Search for the cell housing the specified text and yield its [x, y] center coordinate. 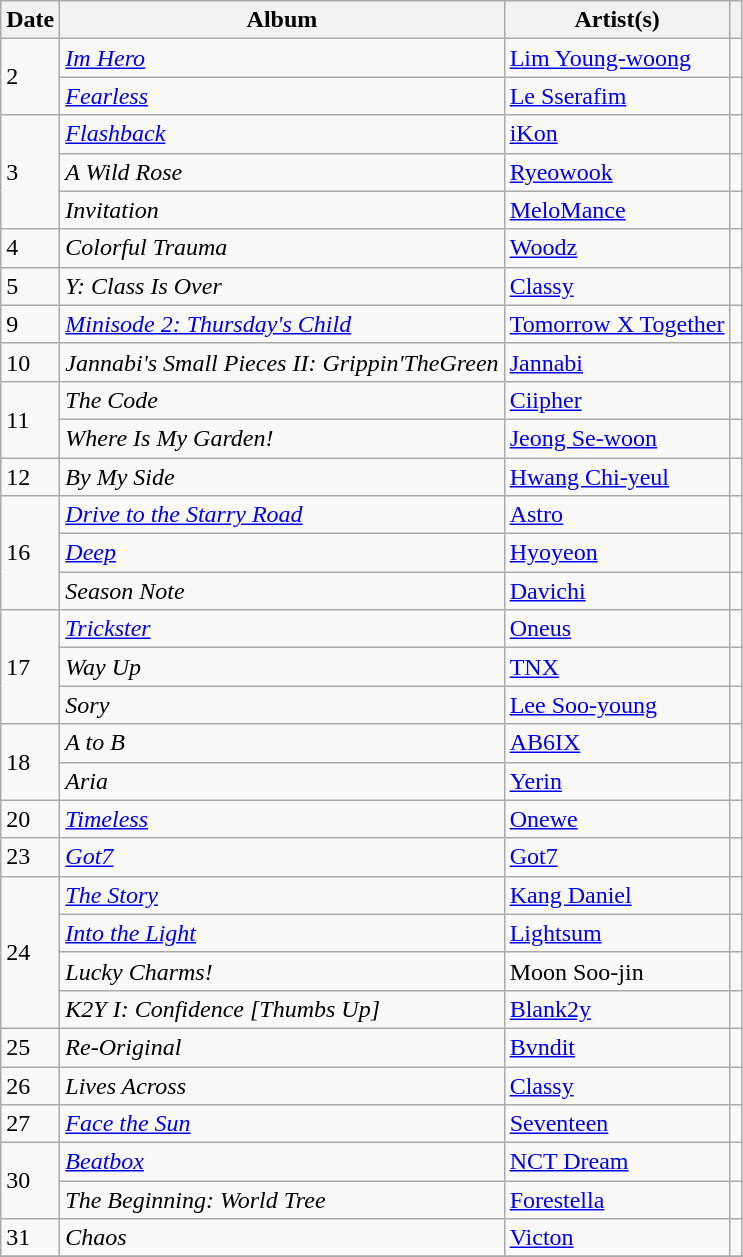
Flashback [282, 134]
Le Sserafim [617, 96]
27 [30, 1124]
4 [30, 248]
26 [30, 1085]
Forestella [617, 1200]
TNX [617, 667]
Y: Class Is Over [282, 286]
Fearless [282, 96]
12 [30, 477]
Chaos [282, 1238]
Where Is My Garden! [282, 438]
Beatbox [282, 1162]
Jannabi's Small Pieces II: Grippin'TheGreen [282, 362]
Artist(s) [617, 20]
Colorful Trauma [282, 248]
Onewe [617, 819]
Lucky Charms! [282, 971]
25 [30, 1047]
The Code [282, 400]
Timeless [282, 819]
3 [30, 172]
Jannabi [617, 362]
31 [30, 1238]
9 [30, 324]
Ciipher [617, 400]
Minisode 2: Thursday's Child [282, 324]
AB6IX [617, 743]
Bvndit [617, 1047]
30 [30, 1181]
18 [30, 762]
2 [30, 77]
Jeong Se-woon [617, 438]
Lightsum [617, 933]
Kang Daniel [617, 895]
A Wild Rose [282, 172]
MeloMance [617, 210]
Victon [617, 1238]
Drive to the Starry Road [282, 515]
Yerin [617, 781]
Seventeen [617, 1124]
Date [30, 20]
Into the Light [282, 933]
Tomorrow X Together [617, 324]
20 [30, 819]
Blank2y [617, 1009]
11 [30, 419]
Face the Sun [282, 1124]
24 [30, 952]
Lee Soo-young [617, 705]
Ryeowook [617, 172]
23 [30, 857]
Im Hero [282, 58]
Astro [617, 515]
iKon [617, 134]
Aria [282, 781]
K2Y I: Confidence [Thumbs Up] [282, 1009]
17 [30, 667]
Hyoyeon [617, 553]
Sory [282, 705]
Invitation [282, 210]
Deep [282, 553]
Album [282, 20]
5 [30, 286]
Lives Across [282, 1085]
By My Side [282, 477]
The Beginning: World Tree [282, 1200]
Hwang Chi-yeul [617, 477]
10 [30, 362]
16 [30, 553]
Lim Young-woong [617, 58]
Season Note [282, 591]
Oneus [617, 629]
NCT Dream [617, 1162]
The Story [282, 895]
Re-Original [282, 1047]
Davichi [617, 591]
Trickster [282, 629]
Woodz [617, 248]
Moon Soo-jin [617, 971]
Way Up [282, 667]
A to B [282, 743]
